Capture the cell that displays the provided text and extract its [X, Y] central coordinate. 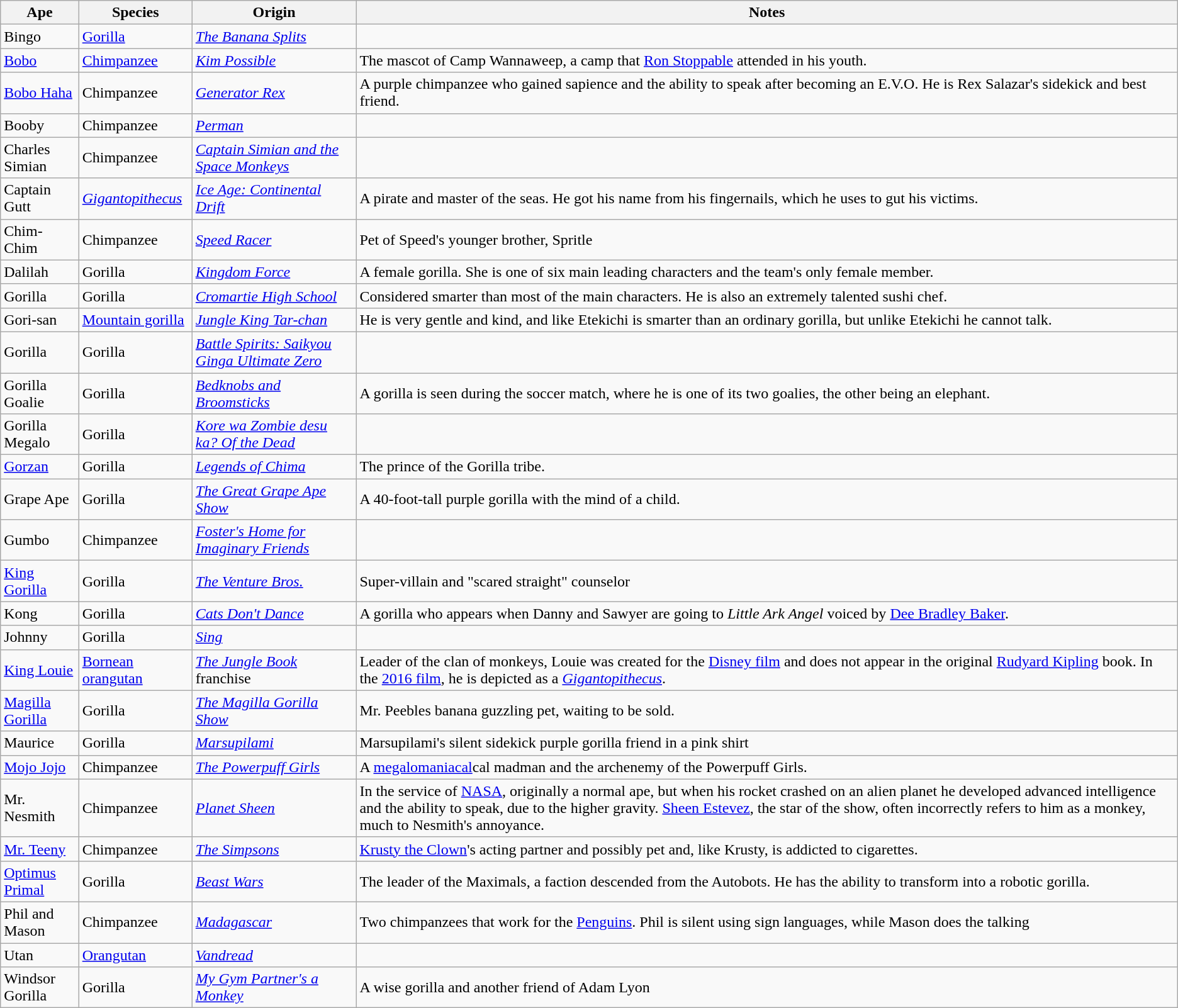
Planet Sheen [274, 808]
The Banana Splits [274, 36]
Speed Racer [274, 239]
Cats Don't Dance [274, 613]
Beast Wars [274, 881]
Two chimpanzees that work for the Penguins. Phil is silent using sign languages, while Mason does the talking [766, 922]
A purple chimpanzee who gained sapience and the ability to speak after becoming an E.V.O. He is Rex Salazar's sidekick and best friend. [766, 93]
Gorzan [40, 467]
My Gym Partner's a Monkey [274, 988]
Vandread [274, 955]
A megalomaniacalcal madman and the archenemy of the Powerpuff Girls. [766, 767]
The Great Grape Ape Show [274, 500]
Kim Possible [274, 60]
Ice Age: Continental Drift [274, 199]
Origin [274, 13]
Legends of Chima [274, 467]
Mountain gorilla [135, 320]
Chim-Chim [40, 239]
Mr. Nesmith [40, 808]
Mr. Peebles banana guzzling pet, waiting to be sold. [766, 711]
Windsor Gorilla [40, 988]
A female gorilla. She is one of six main leading characters and the team's only female member. [766, 272]
Magilla Gorilla [40, 711]
Orangutan [135, 955]
Mr. Teeny [40, 849]
The leader of the Maximals, a faction descended from the Autobots. He has the ability to transform into a robotic gorilla. [766, 881]
Bornean orangutan [135, 669]
Species [135, 13]
Kong [40, 613]
Utan [40, 955]
Battle Spirits: Saikyou Ginga Ultimate Zero [274, 352]
Gorilla Goalie [40, 393]
Perman [274, 125]
A 40-foot-tall purple gorilla with the mind of a child. [766, 500]
A gorilla is seen during the soccer match, where he is one of its two goalies, the other being an elephant. [766, 393]
The Magilla Gorilla Show [274, 711]
Krusty the Clown's acting partner and possibly pet and, like Krusty, is addicted to cigarettes. [766, 849]
Gorilla Megalo [40, 434]
Gigantopithecus [135, 199]
Super-villain and "scared straight" counselor [766, 581]
Bedknobs and Broomsticks [274, 393]
Kingdom Force [274, 272]
Pet of Speed's younger brother, Spritle [766, 239]
Gumbo [40, 540]
Optimus Primal [40, 881]
The Jungle Book franchise [274, 669]
A gorilla who appears when Danny and Sawyer are going to Little Ark Angel voiced by Dee Bradley Baker. [766, 613]
Foster's Home for Imaginary Friends [274, 540]
Captain Simian and the Space Monkeys [274, 157]
The mascot of Camp Wannaweep, a camp that Ron Stoppable attended in his youth. [766, 60]
Marsupilami's silent sidekick purple gorilla friend in a pink shirt [766, 743]
The Simpsons [274, 849]
Phil and Mason [40, 922]
A pirate and master of the seas. He got his name from his fingernails, which he uses to gut his victims. [766, 199]
Notes [766, 13]
Marsupilami [274, 743]
Maurice [40, 743]
Bingo [40, 36]
King Gorilla [40, 581]
King Louie [40, 669]
Generator Rex [274, 93]
The prince of the Gorilla tribe. [766, 467]
Sing [274, 637]
Jungle King Tar-chan [274, 320]
Cromartie High School [274, 296]
Dalilah [40, 272]
The Venture Bros. [274, 581]
Considered smarter than most of the main characters. He is also an extremely talented sushi chef. [766, 296]
Gori-san [40, 320]
Madagascar [274, 922]
Grape Ape [40, 500]
The Powerpuff Girls [274, 767]
Bobo [40, 60]
Booby [40, 125]
Kore wa Zombie desu ka? Of the Dead [274, 434]
Johnny [40, 637]
Mojo Jojo [40, 767]
Ape [40, 13]
Captain Gutt [40, 199]
He is very gentle and kind, and like Etekichi is smarter than an ordinary gorilla, but unlike Etekichi he cannot talk. [766, 320]
A wise gorilla and another friend of Adam Lyon [766, 988]
Bobo Haha [40, 93]
Charles Simian [40, 157]
